Return (x, y) of the center of cell containing provided text 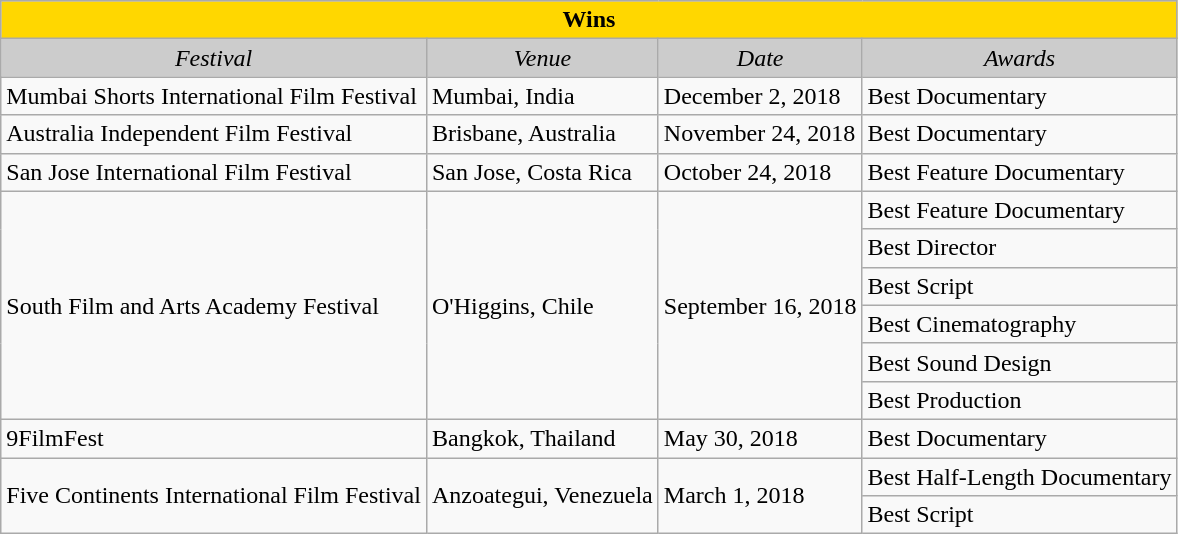
Best Director (1020, 248)
Best Cinematography (1020, 324)
October 24, 2018 (760, 172)
Best Half-Length Documentary (1020, 477)
Mumbai Shorts International Film Festival (214, 96)
Festival (214, 58)
Bangkok, Thailand (542, 438)
Five Continents International Film Festival (214, 496)
Brisbane, Australia (542, 134)
O'Higgins, Chile (542, 305)
Anzoategui, Venezuela (542, 496)
San Jose, Costa Rica (542, 172)
South Film and Arts Academy Festival (214, 305)
Best Sound Design (1020, 362)
May 30, 2018 (760, 438)
Wins (589, 20)
Date (760, 58)
Awards (1020, 58)
Best Production (1020, 400)
November 24, 2018 (760, 134)
December 2, 2018 (760, 96)
Venue (542, 58)
San Jose International Film Festival (214, 172)
Mumbai, India (542, 96)
September 16, 2018 (760, 305)
March 1, 2018 (760, 496)
Australia Independent Film Festival (214, 134)
9FilmFest (214, 438)
